Identify which cell holds the provided text, then report its (X, Y) central coordinate. 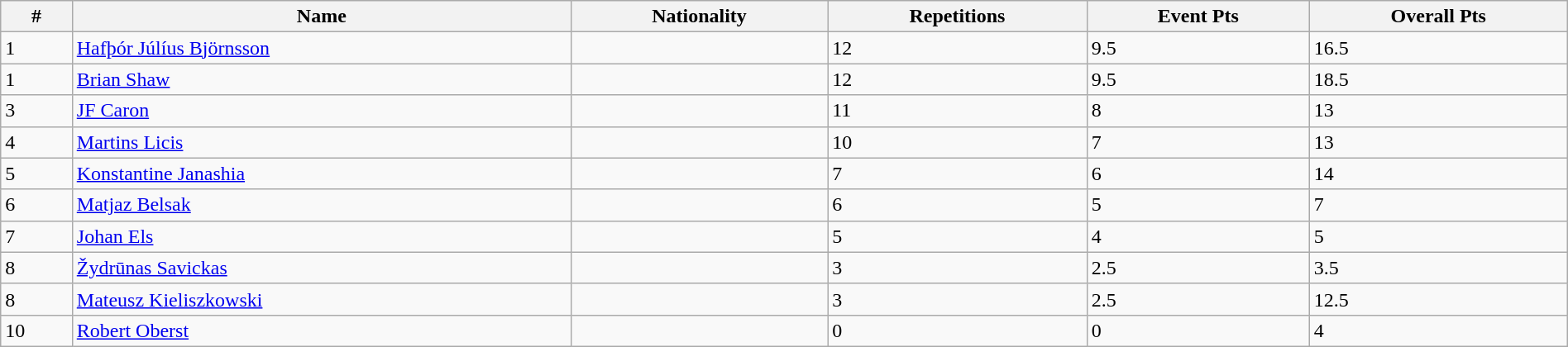
Robert Oberst (321, 330)
Johan Els (321, 236)
14 (1438, 173)
Event Pts (1198, 17)
16.5 (1438, 48)
Name (321, 17)
11 (958, 111)
JF Caron (321, 111)
Konstantine Janashia (321, 173)
12.5 (1438, 299)
Hafþór Júlíus Björnsson (321, 48)
Žydrūnas Savickas (321, 268)
Matjaz Belsak (321, 205)
Repetitions (958, 17)
# (36, 17)
3.5 (1438, 268)
Martins Licis (321, 142)
Overall Pts (1438, 17)
18.5 (1438, 79)
Nationality (699, 17)
Mateusz Kieliszkowski (321, 299)
Brian Shaw (321, 79)
